Identify which cell holds the provided text, then report its (X, Y) central coordinate. 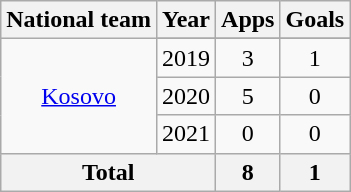
2021 (186, 134)
2019 (186, 58)
Total (108, 172)
Apps (248, 20)
Goals (315, 20)
Year (186, 20)
National team (79, 20)
8 (248, 172)
2020 (186, 96)
Kosovo (79, 96)
5 (248, 96)
3 (248, 58)
